For the text-containing cell, return its midpoint in (x, y) coordinate format. 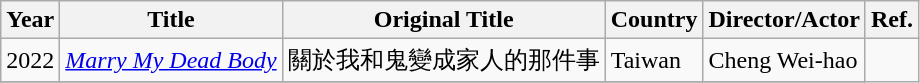
Taiwan (654, 60)
Year (30, 20)
Marry My Dead Body (171, 60)
Original Title (444, 20)
Director/Actor (784, 20)
Title (171, 20)
Cheng Wei-hao (784, 60)
Ref. (892, 20)
Country (654, 20)
關於我和鬼變成家人的那件事 (444, 60)
2022 (30, 60)
